From the cell containing the given text, extract its center point as (x, y) coordinate. 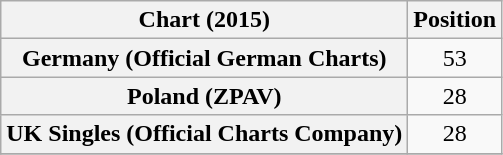
Germany (Official German Charts) (204, 58)
UK Singles (Official Charts Company) (204, 134)
Chart (2015) (204, 20)
53 (455, 58)
Poland (ZPAV) (204, 96)
Position (455, 20)
